Scan for the cell matching the given text and deliver its [x, y] coordinate at center. 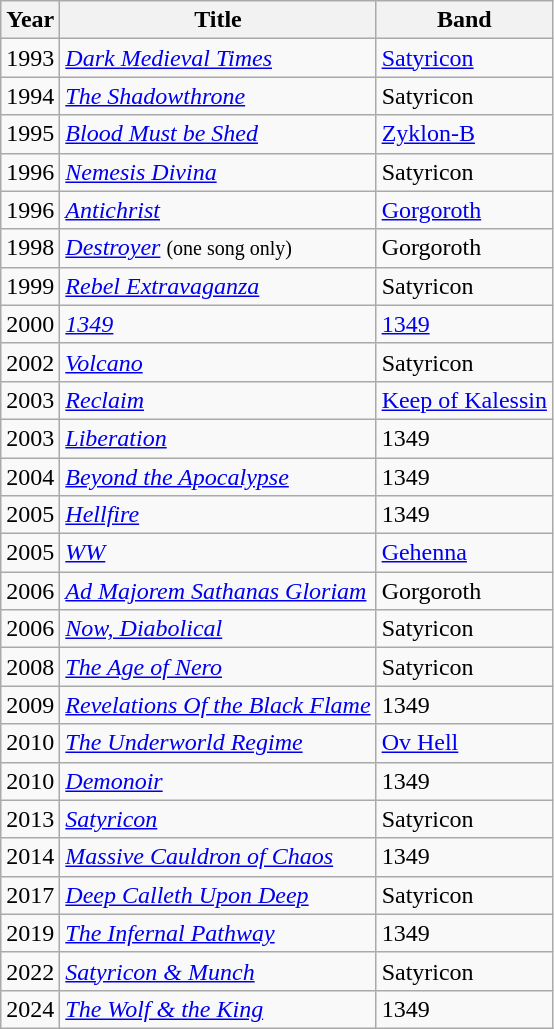
2009 [30, 705]
2013 [30, 819]
Year [30, 20]
Liberation [218, 438]
2024 [30, 1009]
2002 [30, 362]
Keep of Kalessin [464, 400]
Hellfire [218, 515]
2017 [30, 895]
Deep Calleth Upon Deep [218, 895]
Dark Medieval Times [218, 58]
The Age of Nero [218, 667]
Beyond the Apocalypse [218, 477]
Nemesis Divina [218, 172]
Satyricon & Munch [218, 971]
Massive Cauldron of Chaos [218, 857]
Volcano [218, 362]
2000 [30, 324]
1999 [30, 286]
2014 [30, 857]
The Shadowthrone [218, 96]
Ov Hell [464, 743]
1993 [30, 58]
2019 [30, 933]
The Underworld Regime [218, 743]
2008 [30, 667]
Blood Must be Shed [218, 134]
Reclaim [218, 400]
WW [218, 553]
Gehenna [464, 553]
2022 [30, 971]
Demonoir [218, 781]
The Wolf & the King [218, 1009]
1998 [30, 248]
The Infernal Pathway [218, 933]
Zyklon-B [464, 134]
Antichrist [218, 210]
Revelations Of the Black Flame [218, 705]
Now, Diabolical [218, 629]
1994 [30, 96]
Rebel Extravaganza [218, 286]
Ad Majorem Sathanas Gloriam [218, 591]
2004 [30, 477]
Destroyer (one song only) [218, 248]
1995 [30, 134]
Title [218, 20]
Band [464, 20]
